Extract the [x, y] coordinate from the center of the cell holding the provided text.  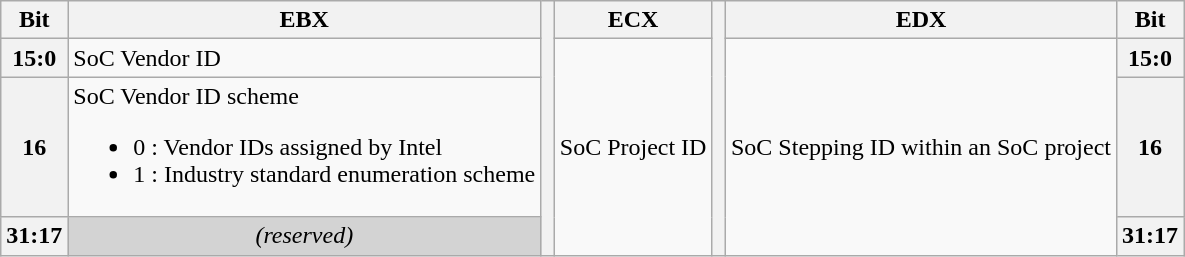
SoC Vendor ID scheme0 : Vendor IDs assigned by Intel1 : Industry standard enumeration scheme [304, 147]
ECX [633, 20]
(reserved) [304, 236]
SoC Project ID [633, 147]
EBX [304, 20]
EDX [920, 20]
SoC Stepping ID within an SoC project [920, 147]
SoC Vendor ID [304, 58]
